Scan for the cell matching the given text and deliver its (X, Y) coordinate at center. 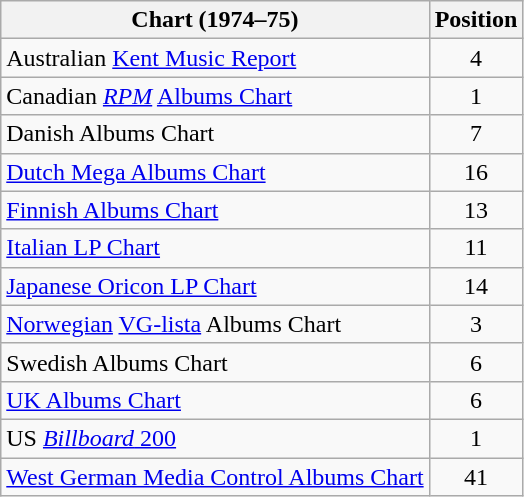
4 (476, 58)
West German Media Control Albums Chart (215, 477)
US Billboard 200 (215, 438)
Position (476, 20)
41 (476, 477)
Italian LP Chart (215, 248)
Chart (1974–75) (215, 20)
7 (476, 134)
UK Albums Chart (215, 400)
Norwegian VG-lista Albums Chart (215, 324)
11 (476, 248)
Finnish Albums Chart (215, 210)
Dutch Mega Albums Chart (215, 172)
Danish Albums Chart (215, 134)
14 (476, 286)
Japanese Oricon LP Chart (215, 286)
Canadian RPM Albums Chart (215, 96)
Swedish Albums Chart (215, 362)
Australian Kent Music Report (215, 58)
13 (476, 210)
3 (476, 324)
16 (476, 172)
